Find where the given text appears and provide that cell's center as [x, y] coordinate. 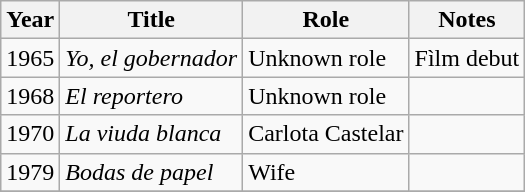
1968 [30, 96]
La viuda blanca [152, 134]
Yo, el gobernador [152, 58]
Role [326, 20]
Notes [467, 20]
Carlota Castelar [326, 134]
1979 [30, 172]
El reportero [152, 96]
Fìlm debut [467, 58]
Title [152, 20]
1970 [30, 134]
Bodas de papel [152, 172]
Year [30, 20]
Wife [326, 172]
1965 [30, 58]
